Locate the cell with the specified text and output its [X, Y] center coordinate. 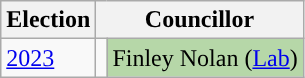
Finley Nolan (Lab) [205, 58]
Councillor [200, 20]
2023 [48, 58]
Election [48, 20]
